From the cell containing the given text, extract its center point as (X, Y) coordinate. 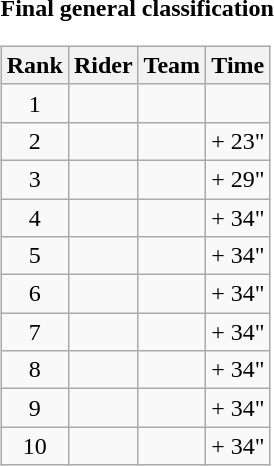
7 (34, 332)
1 (34, 103)
9 (34, 408)
Rider (103, 65)
2 (34, 141)
6 (34, 294)
3 (34, 179)
Time (238, 65)
Rank (34, 65)
Team (172, 65)
5 (34, 256)
8 (34, 370)
4 (34, 217)
+ 29" (238, 179)
10 (34, 446)
+ 23" (238, 141)
